Extract the [X, Y] coordinate from the center of the cell holding the provided text.  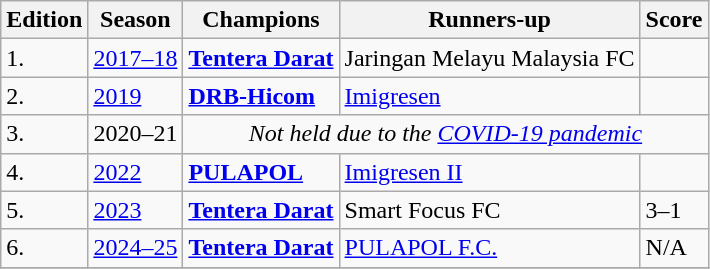
2022 [136, 172]
Jaringan Melayu Malaysia FC [490, 58]
Season [136, 20]
Imigresen II [490, 172]
Smart Focus FC [490, 210]
Imigresen [490, 96]
2019 [136, 96]
DRB-Hicom [261, 96]
2020–21 [136, 134]
4. [44, 172]
2024–25 [136, 248]
5. [44, 210]
2. [44, 96]
3. [44, 134]
Runners-up [490, 20]
Champions [261, 20]
1. [44, 58]
Edition [44, 20]
Score [674, 20]
2017–18 [136, 58]
6. [44, 248]
N/A [674, 248]
PULAPOL F.C. [490, 248]
PULAPOL [261, 172]
3–1 [674, 210]
Not held due to the COVID-19 pandemic [446, 134]
2023 [136, 210]
